Identify which cell holds the provided text, then report its (X, Y) central coordinate. 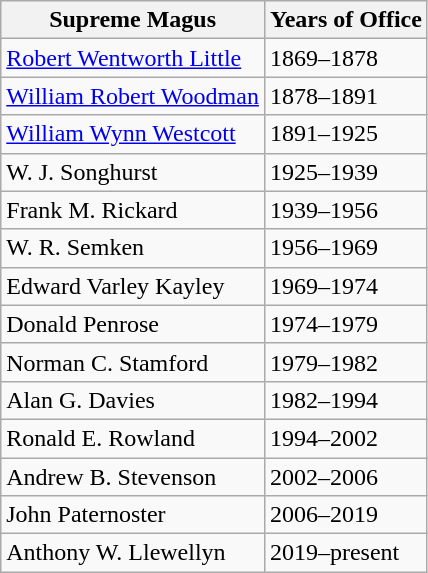
2006–2019 (346, 515)
Edward Varley Kayley (133, 286)
1979–1982 (346, 362)
Supreme Magus (133, 20)
Years of Office (346, 20)
1878–1891 (346, 96)
Robert Wentworth Little (133, 58)
Ronald E. Rowland (133, 438)
1939–1956 (346, 210)
1994–2002 (346, 438)
1869–1878 (346, 58)
Frank M. Rickard (133, 210)
John Paternoster (133, 515)
1891–1925 (346, 134)
1969–1974 (346, 286)
Alan G. Davies (133, 400)
2019–present (346, 553)
2002–2006 (346, 477)
1974–1979 (346, 324)
William Wynn Westcott (133, 134)
Norman C. Stamford (133, 362)
1925–1939 (346, 172)
W. R. Semken (133, 248)
Anthony W. Llewellyn (133, 553)
Andrew B. Stevenson (133, 477)
W. J. Songhurst (133, 172)
Donald Penrose (133, 324)
1982–1994 (346, 400)
William Robert Woodman (133, 96)
1956–1969 (346, 248)
